Find where the given text appears and provide that cell's center as [X, Y] coordinate. 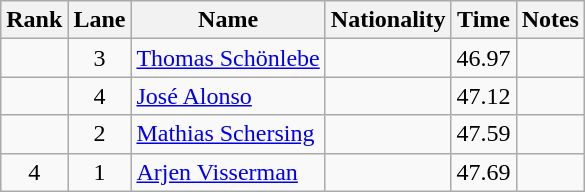
2 [100, 134]
Arjen Visserman [228, 172]
Time [484, 20]
1 [100, 172]
47.12 [484, 96]
Notes [550, 20]
Rank [34, 20]
Mathias Schersing [228, 134]
47.59 [484, 134]
46.97 [484, 58]
Thomas Schönlebe [228, 58]
3 [100, 58]
José Alonso [228, 96]
Nationality [388, 20]
47.69 [484, 172]
Lane [100, 20]
Name [228, 20]
